Extract the [x, y] coordinate from the center of the cell holding the provided text.  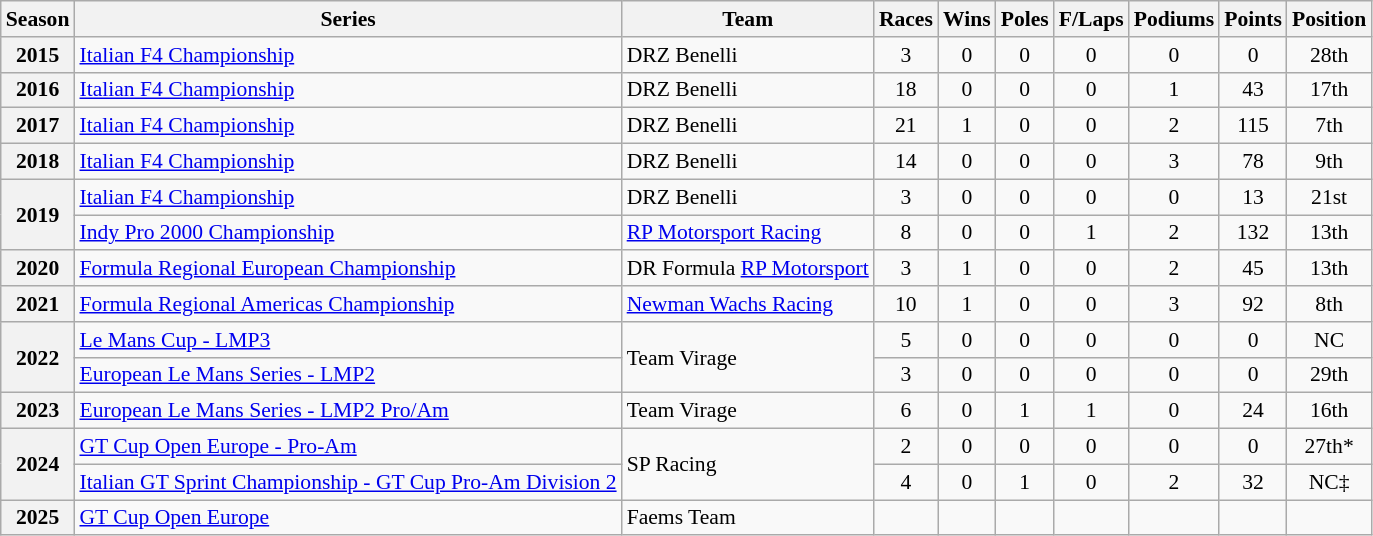
GT Cup Open Europe - Pro-Am [348, 447]
10 [906, 304]
2023 [38, 411]
7th [1329, 126]
16th [1329, 411]
92 [1253, 304]
14 [906, 162]
Formula Regional European Championship [348, 269]
NC‡ [1329, 482]
8 [906, 233]
45 [1253, 269]
2021 [38, 304]
2020 [38, 269]
2024 [38, 464]
Team [748, 19]
17th [1329, 90]
RP Motorsport Racing [748, 233]
2015 [38, 55]
115 [1253, 126]
Poles [1025, 19]
F/Laps [1092, 19]
Points [1253, 19]
8th [1329, 304]
24 [1253, 411]
28th [1329, 55]
Season [38, 19]
18 [906, 90]
Indy Pro 2000 Championship [348, 233]
132 [1253, 233]
NC [1329, 340]
6 [906, 411]
Races [906, 19]
21st [1329, 197]
Position [1329, 19]
2019 [38, 214]
Newman Wachs Racing [748, 304]
43 [1253, 90]
Podiums [1174, 19]
Faems Team [748, 518]
European Le Mans Series - LMP2 Pro/Am [348, 411]
5 [906, 340]
GT Cup Open Europe [348, 518]
4 [906, 482]
13 [1253, 197]
2025 [38, 518]
2016 [38, 90]
29th [1329, 375]
Italian GT Sprint Championship - GT Cup Pro-Am Division 2 [348, 482]
Wins [967, 19]
21 [906, 126]
Series [348, 19]
Formula Regional Americas Championship [348, 304]
2022 [38, 358]
Le Mans Cup - LMP3 [348, 340]
2018 [38, 162]
2017 [38, 126]
27th* [1329, 447]
32 [1253, 482]
9th [1329, 162]
SP Racing [748, 464]
78 [1253, 162]
European Le Mans Series - LMP2 [348, 375]
DR Formula RP Motorsport [748, 269]
